Extract the [x, y] coordinate from the center of the cell holding the provided text.  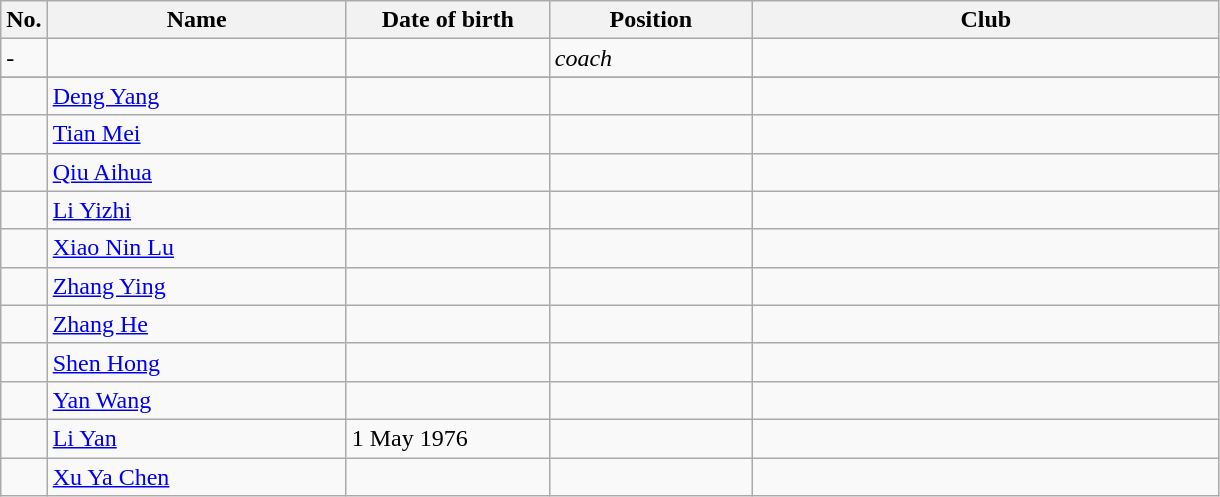
Date of birth [448, 20]
Xiao Nin Lu [196, 248]
1 May 1976 [448, 438]
Position [650, 20]
Yan Wang [196, 400]
Deng Yang [196, 96]
coach [650, 58]
Li Yizhi [196, 210]
No. [24, 20]
Shen Hong [196, 362]
Tian Mei [196, 134]
Zhang He [196, 324]
Li Yan [196, 438]
Club [986, 20]
Qiu Aihua [196, 172]
Xu Ya Chen [196, 477]
Name [196, 20]
- [24, 58]
Zhang Ying [196, 286]
